Pinpoint the cell where the given text exists, returning its [X, Y] midpoint coordinate. 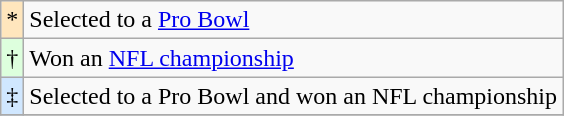
Won an NFL championship [294, 58]
‡ [12, 96]
Selected to a Pro Bowl [294, 20]
* [12, 20]
† [12, 58]
Selected to a Pro Bowl and won an NFL championship [294, 96]
